Return [X, Y] of the center of cell containing provided text 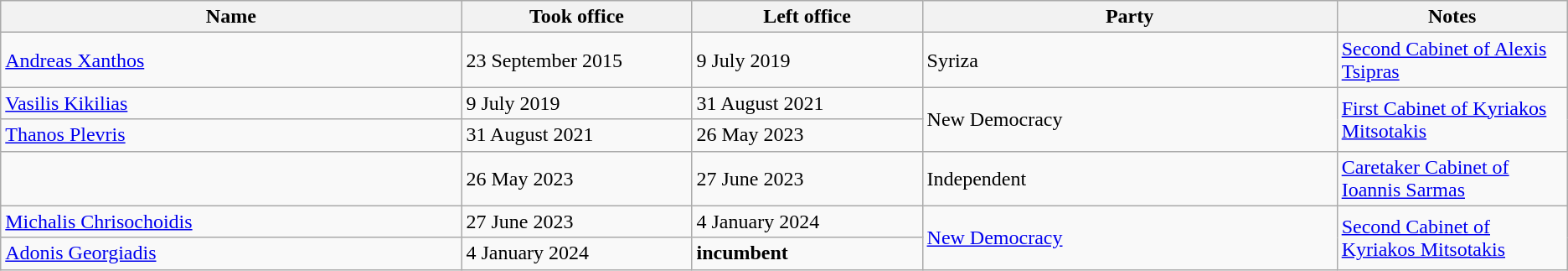
Caretaker Cabinet of Ioannis Sarmas [1452, 178]
incumbent [807, 253]
Adonis Georgiadis [231, 253]
Andreas Xanthos [231, 60]
Notes [1452, 17]
Independent [1129, 178]
Syriza [1129, 60]
First Cabinet of Kyriakos Mitsotakis [1452, 119]
Left office [807, 17]
Vasilis Kikilias [231, 103]
Name [231, 17]
Party [1129, 17]
Second Cabinet of Alexis Tsipras [1452, 60]
Second Cabinet of Kyriakos Mitsotakis [1452, 237]
Michalis Chrisochoidis [231, 221]
Took office [576, 17]
Thanos Plevris [231, 135]
23 September 2015 [576, 60]
